Pinpoint the cell where the given text exists, returning its (x, y) midpoint coordinate. 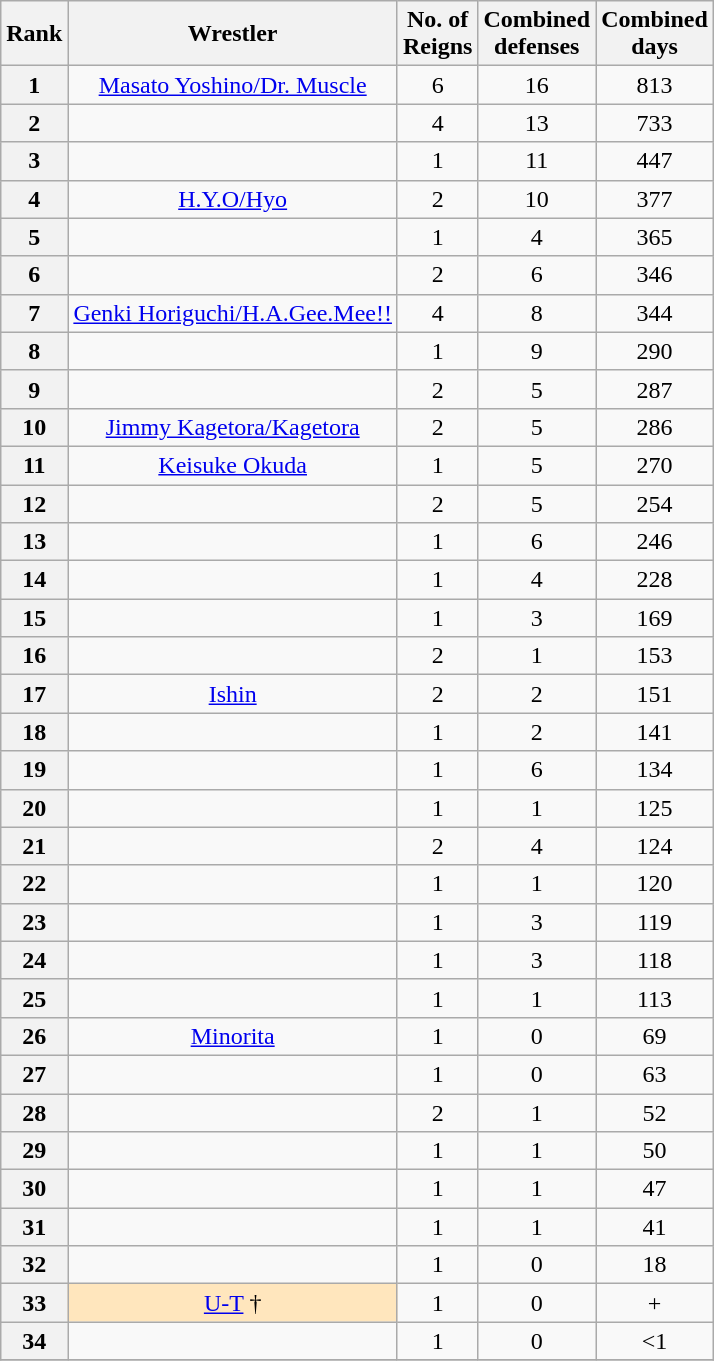
63 (655, 1074)
Combineddays (655, 34)
286 (655, 427)
Rank (34, 34)
120 (655, 884)
113 (655, 998)
346 (655, 275)
30 (34, 1189)
119 (655, 922)
733 (655, 123)
270 (655, 465)
50 (655, 1151)
246 (655, 542)
28 (34, 1113)
290 (655, 351)
H.Y.O/Hyo (233, 199)
12 (34, 503)
377 (655, 199)
7 (34, 313)
33 (34, 1303)
Minorita (233, 1036)
+ (655, 1303)
447 (655, 161)
19 (34, 770)
27 (34, 1074)
41 (655, 1227)
47 (655, 1189)
228 (655, 580)
Combineddefenses (537, 34)
344 (655, 313)
Genki Horiguchi/H.A.Gee.Mee!! (233, 313)
153 (655, 656)
169 (655, 618)
Jimmy Kagetora/Kagetora (233, 427)
124 (655, 846)
21 (34, 846)
118 (655, 960)
134 (655, 770)
141 (655, 732)
No. ofReigns (437, 34)
69 (655, 1036)
29 (34, 1151)
<1 (655, 1341)
20 (34, 808)
32 (34, 1265)
14 (34, 580)
Wrestler (233, 34)
31 (34, 1227)
Keisuke Okuda (233, 465)
287 (655, 389)
25 (34, 998)
26 (34, 1036)
52 (655, 1113)
15 (34, 618)
Ishin (233, 694)
Masato Yoshino/Dr. Muscle (233, 85)
23 (34, 922)
22 (34, 884)
151 (655, 694)
24 (34, 960)
125 (655, 808)
34 (34, 1341)
U-T † (233, 1303)
254 (655, 503)
17 (34, 694)
813 (655, 85)
365 (655, 237)
